Provide the (x, y) coordinate of the cell's center where the given text is located.  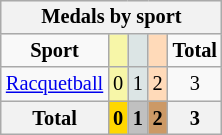
Sport (54, 51)
Medals by sport (112, 17)
Racquetball (54, 84)
